Identify which cell holds the provided text, then report its [X, Y] central coordinate. 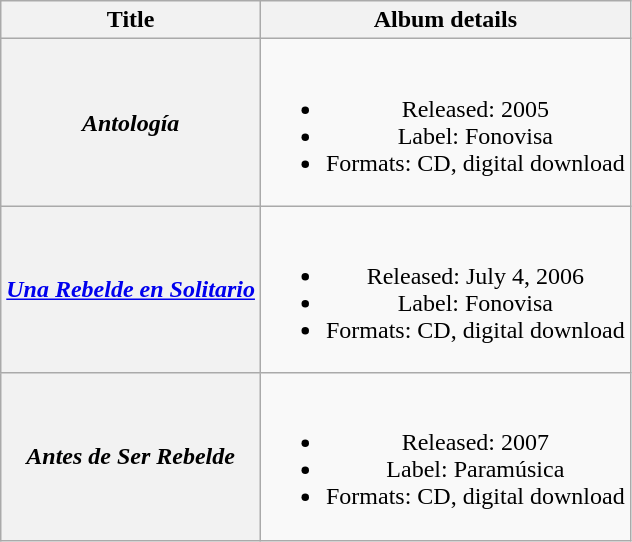
Released: 2007Label: ParamúsicaFormats: CD, digital download [445, 456]
Antes de Ser Rebelde [131, 456]
Released: 2005Label: FonovisaFormats: CD, digital download [445, 122]
Album details [445, 20]
Una Rebelde en Solitario [131, 290]
Antología [131, 122]
Title [131, 20]
Released: July 4, 2006Label: FonovisaFormats: CD, digital download [445, 290]
